Determine the [X, Y] coordinate at the center of the cell enclosing the given text.  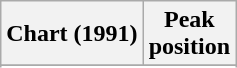
Chart (1991) [72, 34]
Peakposition [189, 34]
